Extract the (x, y) coordinate from the center of the cell holding the provided text.  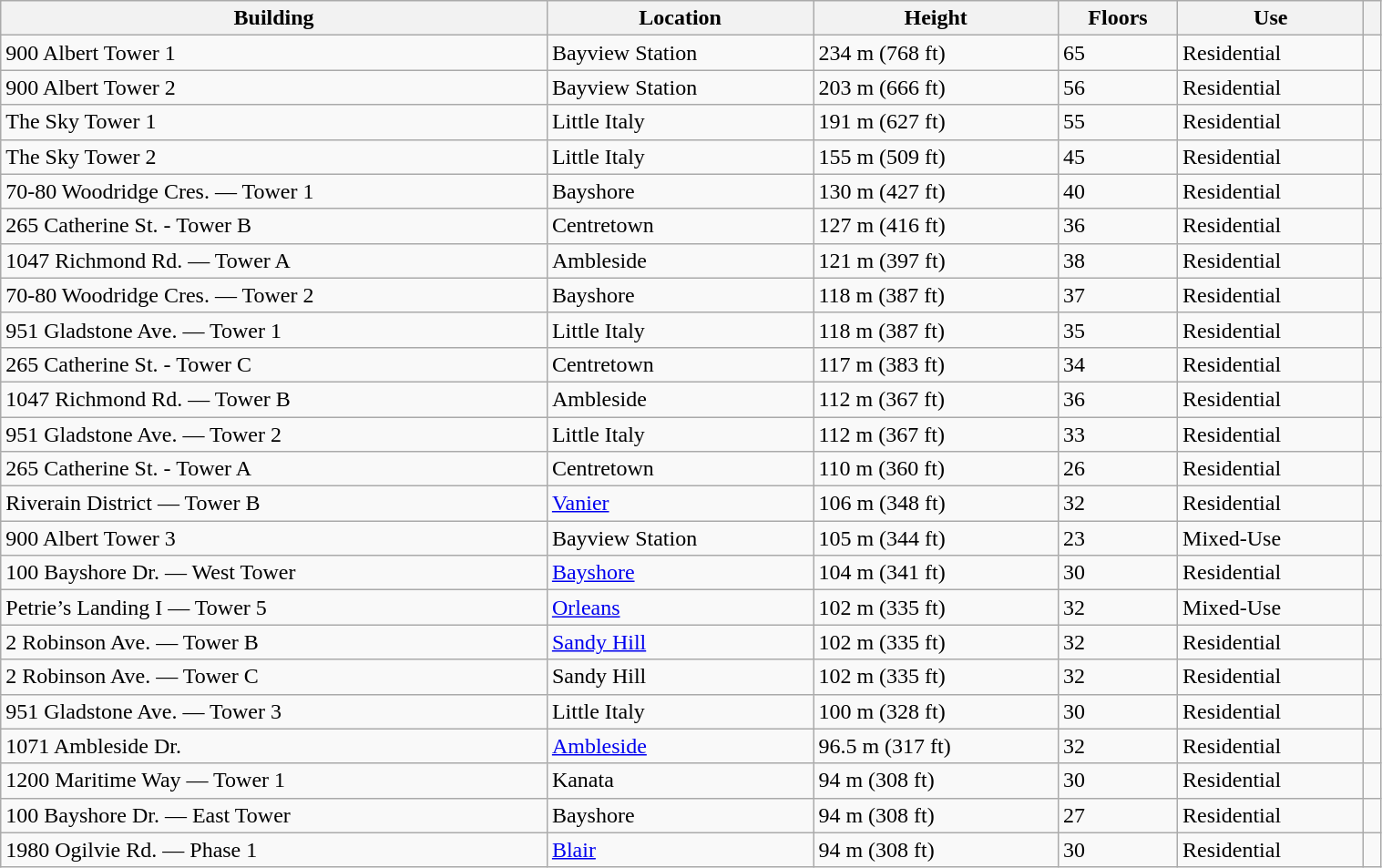
Location (680, 18)
The Sky Tower 1 (274, 122)
23 (1117, 538)
100 m (328 ft) (936, 711)
1047 Richmond Rd. — Tower A (274, 260)
The Sky Tower 2 (274, 157)
951 Gladstone Ave. — Tower 2 (274, 434)
Blair (680, 850)
900 Albert Tower 1 (274, 53)
105 m (344 ft) (936, 538)
70-80 Woodridge Cres. — Tower 2 (274, 295)
1071 Ambleside Dr. (274, 746)
Vanier (680, 504)
Riverain District — Tower B (274, 504)
40 (1117, 191)
117 m (383 ft) (936, 364)
234 m (768 ft) (936, 53)
127 m (416 ft) (936, 226)
33 (1117, 434)
265 Catherine St. - Tower A (274, 469)
900 Albert Tower 3 (274, 538)
951 Gladstone Ave. — Tower 3 (274, 711)
Use (1271, 18)
65 (1117, 53)
35 (1117, 330)
265 Catherine St. - Tower B (274, 226)
1200 Maritime Way — Tower 1 (274, 781)
Petrie’s Landing I — Tower 5 (274, 608)
Height (936, 18)
55 (1117, 122)
155 m (509 ft) (936, 157)
265 Catherine St. - Tower C (274, 364)
2 Robinson Ave. — Tower B (274, 642)
56 (1117, 87)
1047 Richmond Rd. — Tower B (274, 399)
104 m (341 ft) (936, 573)
27 (1117, 815)
Orleans (680, 608)
100 Bayshore Dr. — East Tower (274, 815)
38 (1117, 260)
Floors (1117, 18)
130 m (427 ft) (936, 191)
1980 Ogilvie Rd. — Phase 1 (274, 850)
45 (1117, 157)
70-80 Woodridge Cres. — Tower 1 (274, 191)
Kanata (680, 781)
106 m (348 ft) (936, 504)
96.5 m (317 ft) (936, 746)
100 Bayshore Dr. — West Tower (274, 573)
110 m (360 ft) (936, 469)
Building (274, 18)
34 (1117, 364)
121 m (397 ft) (936, 260)
951 Gladstone Ave. — Tower 1 (274, 330)
26 (1117, 469)
2 Robinson Ave. — Tower C (274, 677)
900 Albert Tower 2 (274, 87)
203 m (666 ft) (936, 87)
37 (1117, 295)
191 m (627 ft) (936, 122)
